Extract the (x, y) coordinate from the center of the cell holding the provided text.  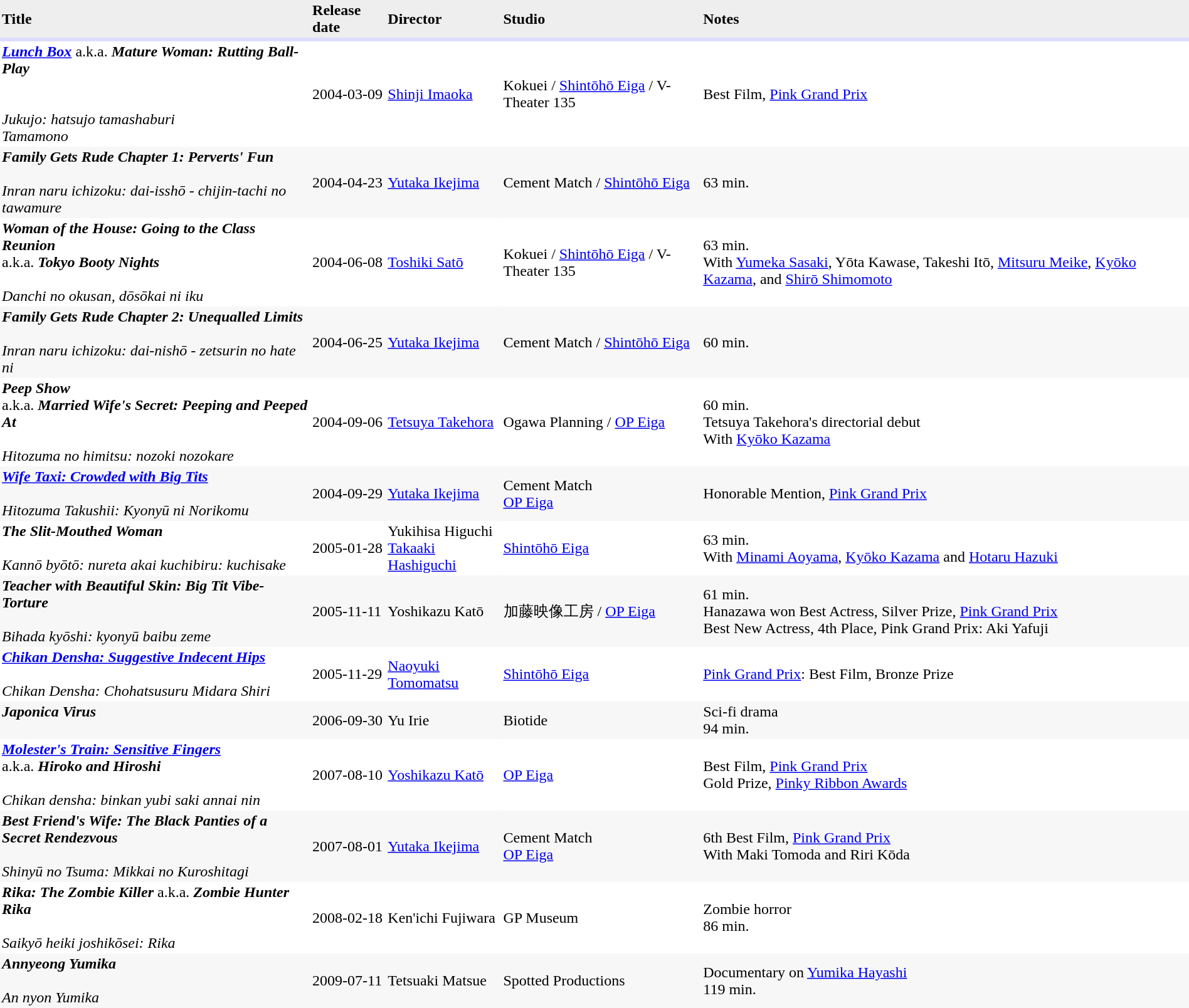
Wife Taxi: Crowded with Big TitsHitozuma Takushii: Kyonyū ni Norikomu (156, 494)
2004-09-29 (348, 494)
Teacher with Beautiful Skin: Big Tit Vibe-TortureBihada kyōshi: kyonyū baibu zeme (156, 611)
Release date (348, 19)
Ogawa Planning / OP Eiga (602, 423)
2007-08-10 (348, 775)
Peep Showa.k.a. Married Wife's Secret: Peeping and Peeped AtHitozuma no himitsu: nozoki nozokare (156, 423)
Pink Grand Prix: Best Film, Bronze Prize (945, 675)
Yu Irie (443, 720)
Yukihisa HiguchiTakaaki Hashiguchi (443, 548)
Honorable Mention, Pink Grand Prix (945, 494)
2005-01-28 (348, 548)
Best Friend's Wife: The Black Panties of a Secret RendezvousShinyū no Tsuma: Mikkai no Kuroshitagi (156, 846)
Sci-fi drama94 min. (945, 720)
61 min.Hanazawa won Best Actress, Silver Prize, Pink Grand PrixBest New Actress, 4th Place, Pink Grand Prix: Aki Yafuji (945, 611)
60 min. (945, 342)
2004-03-09 (348, 94)
Title (156, 19)
Japonica Virus (156, 720)
Ken'ichi Fujiwara (443, 918)
Family Gets Rude Chapter 1: Perverts' FunInran naru ichizoku: dai-isshō - chijin-tachi no tawamure (156, 182)
Rika: The Zombie Killer a.k.a. Zombie Hunter RikaSaikyō heiki joshikōsei: Rika (156, 918)
Annyeong YumikaAn nyon Yumika (156, 980)
Documentary on Yumika Hayashi119 min. (945, 980)
2006-09-30 (348, 720)
63 min.With Minami Aoyama, Kyōko Kazama and Hotaru Hazuki (945, 548)
Biotide (602, 720)
Toshiki Satō (443, 262)
2009-07-11 (348, 980)
Notes (945, 19)
加藤映像工房 / OP Eiga (602, 611)
2005-11-29 (348, 675)
Chikan Densha: Suggestive Indecent HipsChikan Densha: Chohatsusuru Midara Shiri (156, 675)
63 min. (945, 182)
6th Best Film, Pink Grand PrixWith Maki Tomoda and Riri Kōda (945, 846)
GP Museum (602, 918)
Family Gets Rude Chapter 2: Unequalled LimitsInran naru ichizoku: dai-nishō - zetsurin no hate ni (156, 342)
2005-11-11 (348, 611)
Studio (602, 19)
Tetsuaki Matsue (443, 980)
Lunch Box a.k.a. Mature Woman: Rutting Ball-PlayJukujo: hatsujo tamashaburiTamamono (156, 94)
63 min.With Yumeka Sasaki, Yōta Kawase, Takeshi Itō, Mitsuru Meike, Kyōko Kazama, and Shirō Shimomoto (945, 262)
Shinji Imaoka (443, 94)
The Slit-Mouthed WomanKannō byōtō: nureta akai kuchibiru: kuchisake (156, 548)
Woman of the House: Going to the Class Reuniona.k.a. Tokyo Booty NightsDanchi no okusan, dōsōkai ni iku (156, 262)
Molester's Train: Sensitive Fingersa.k.a. Hiroko and HiroshiChikan densha: binkan yubi saki annai nin (156, 775)
Tetsuya Takehora (443, 423)
2004-06-25 (348, 342)
2007-08-01 (348, 846)
Zombie horror86 min. (945, 918)
Best Film, Pink Grand Prix (945, 94)
2004-04-23 (348, 182)
2008-02-18 (348, 918)
60 min.Tetsuya Takehora's directorial debutWith Kyōko Kazama (945, 423)
OP Eiga (602, 775)
Director (443, 19)
2004-06-08 (348, 262)
Naoyuki Tomomatsu (443, 675)
Spotted Productions (602, 980)
2004-09-06 (348, 423)
Best Film, Pink Grand PrixGold Prize, Pinky Ribbon Awards (945, 775)
